Scan for the cell matching the given text and deliver its [x, y] coordinate at center. 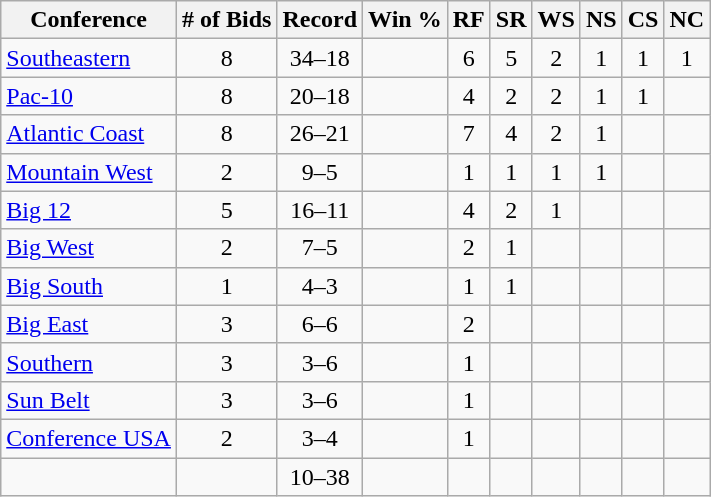
CS [643, 20]
Southeastern [89, 58]
Big West [89, 248]
Conference [89, 20]
WS [556, 20]
9–5 [320, 172]
10–38 [320, 477]
Big 12 [89, 210]
26–21 [320, 134]
34–18 [320, 58]
Conference USA [89, 438]
Sun Belt [89, 400]
Atlantic Coast [89, 134]
6 [468, 58]
20–18 [320, 96]
RF [468, 20]
# of Bids [226, 20]
Southern [89, 362]
Mountain West [89, 172]
7 [468, 134]
Win % [406, 20]
4–3 [320, 286]
Record [320, 20]
NC [687, 20]
6–6 [320, 324]
SR [511, 20]
7–5 [320, 248]
Big South [89, 286]
16–11 [320, 210]
NS [601, 20]
Big East [89, 324]
3–4 [320, 438]
Pac-10 [89, 96]
